Find where the given text appears and provide that cell's center as (x, y) coordinate. 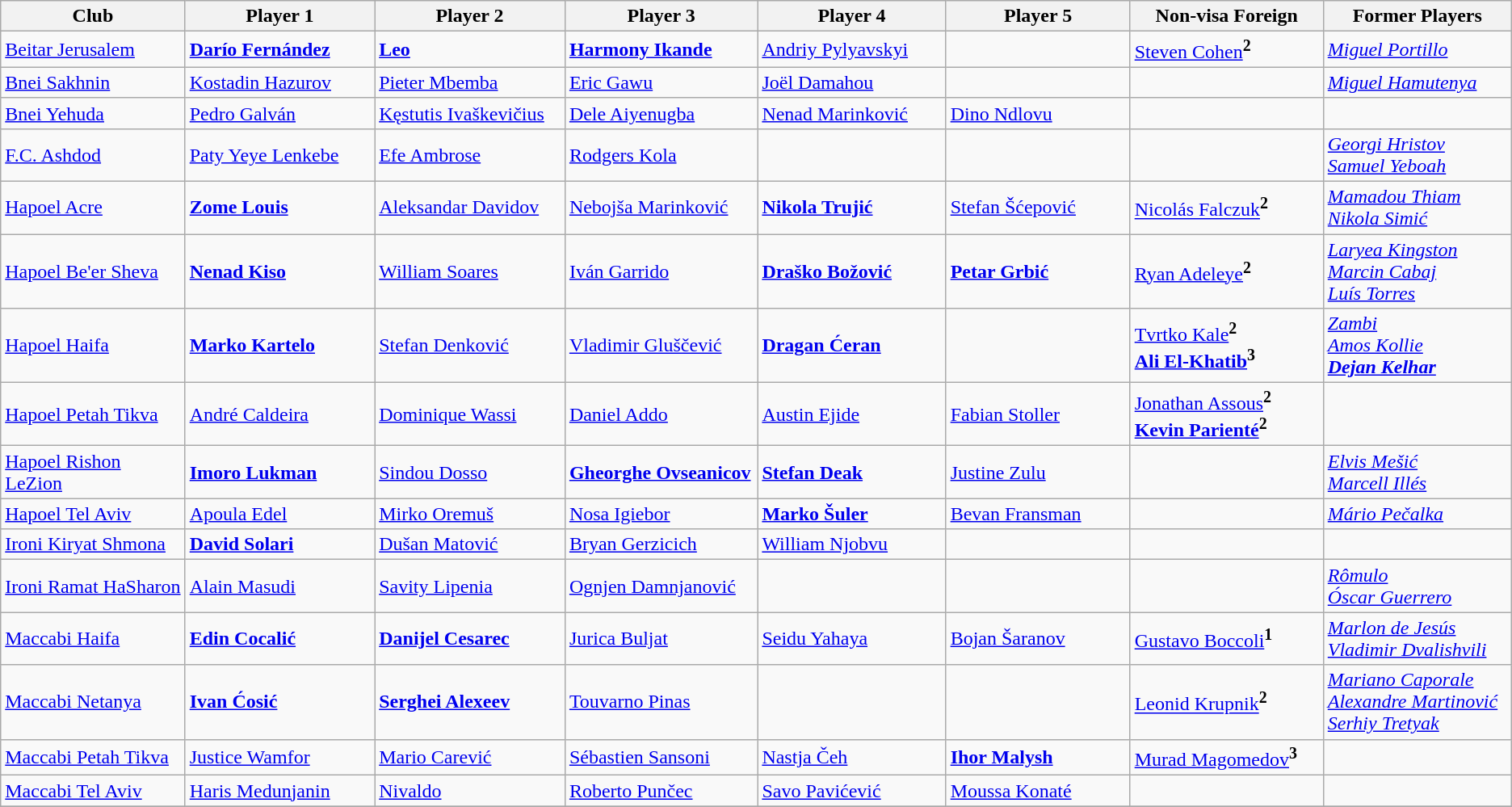
Murad Magomedov3 (1226, 758)
Miguel Hamutenya (1417, 82)
Eric Gawu (661, 82)
Marko Kartelo (279, 346)
William Njobvu (851, 544)
Club (93, 16)
Justice Wamfor (279, 758)
Maccabi Petah Tikva (93, 758)
Zome Louis (279, 208)
Ryan Adeleye2 (1226, 271)
Petar Grbić (1038, 271)
Zambi Amos Kollie Dejan Kelhar (1417, 346)
Ognjen Damnjanović (661, 586)
Haris Medunjanin (279, 791)
Bnei Yehuda (93, 113)
Mariano Caporale Alexandre Martinović Serhiy Tretyak (1417, 702)
Aleksandar Davidov (470, 208)
Nikola Trujić (851, 208)
Savo Pavićević (851, 791)
Maccabi Netanya (93, 702)
Sindou Dosso (470, 472)
Apoula Edel (279, 514)
Alain Masudi (279, 586)
Stefan Deak (851, 472)
Beitar Jerusalem (93, 50)
Leo (470, 50)
Steven Cohen2 (1226, 50)
Dušan Matović (470, 544)
Jurica Buljat (661, 638)
Sébastien Sansoni (661, 758)
Daniel Addo (661, 414)
Maccabi Haifa (93, 638)
Hapoel Acre (93, 208)
Harmony Ikande (661, 50)
Roberto Punčec (661, 791)
Imoro Lukman (279, 472)
Player 1 (279, 16)
Justine Zulu (1038, 472)
Rômulo Óscar Guerrero (1417, 586)
Elvis Mešić Marcell Illés (1417, 472)
Gheorghe Ovseanicov (661, 472)
André Caldeira (279, 414)
Mirko Oremuš (470, 514)
Player 3 (661, 16)
Marko Šuler (851, 514)
Hapoel Haifa (93, 346)
Nebojša Marinković (661, 208)
Andriy Pylyavskyi (851, 50)
Paty Yeye Lenkebe (279, 155)
Laryea Kingston Marcin Cabaj Luís Torres (1417, 271)
Kostadin Hazurov (279, 82)
Player 4 (851, 16)
Darío Fernández (279, 50)
F.C. Ashdod (93, 155)
Moussa Konaté (1038, 791)
Nastja Čeh (851, 758)
Player 5 (1038, 16)
Ironi Kiryat Shmona (93, 544)
Dominique Wassi (470, 414)
Miguel Portillo (1417, 50)
Hapoel Rishon LeZion (93, 472)
William Soares (470, 271)
Mario Carević (470, 758)
Nicolás Falczuk2 (1226, 208)
Pieter Mbemba (470, 82)
Edin Cocalić (279, 638)
Ivan Ćosić (279, 702)
Georgi Hristov Samuel Yeboah (1417, 155)
Hapoel Tel Aviv (93, 514)
Marlon de Jesús Vladimir Dvalishvili (1417, 638)
Nosa Igiebor (661, 514)
Stefan Šćepović (1038, 208)
Nivaldo (470, 791)
Player 2 (470, 16)
Bojan Šaranov (1038, 638)
Bryan Gerzicich (661, 544)
Tvrtko Kale2 Ali El-Khatib3 (1226, 346)
Iván Garrido (661, 271)
Danijel Cesarec (470, 638)
Hapoel Be'er Sheva (93, 271)
Pedro Galván (279, 113)
Mamadou Thiam Nikola Simić (1417, 208)
Bevan Fransman (1038, 514)
Gustavo Boccoli1 (1226, 638)
Nenad Kiso (279, 271)
Dragan Ćeran (851, 346)
Hapoel Petah Tikva (93, 414)
Seidu Yahaya (851, 638)
Touvarno Pinas (661, 702)
Efe Ambrose (470, 155)
Jonathan Assous2 Kevin Parienté2 (1226, 414)
Ihor Malysh (1038, 758)
Dele Aiyenugba (661, 113)
Vladimir Gluščević (661, 346)
Dino Ndlovu (1038, 113)
Former Players (1417, 16)
Leonid Krupnik2 (1226, 702)
Ironi Ramat HaSharon (93, 586)
Non-visa Foreign (1226, 16)
Austin Ejide (851, 414)
Mário Pečalka (1417, 514)
Savity Lipenia (470, 586)
Nenad Marinković (851, 113)
David Solari (279, 544)
Maccabi Tel Aviv (93, 791)
Fabian Stoller (1038, 414)
Joël Damahou (851, 82)
Draško Božović (851, 271)
Rodgers Kola (661, 155)
Serghei Alexeev (470, 702)
Stefan Denković (470, 346)
Kęstutis Ivaškevičius (470, 113)
Bnei Sakhnin (93, 82)
